Capture the cell that displays the provided text and extract its [x, y] central coordinate. 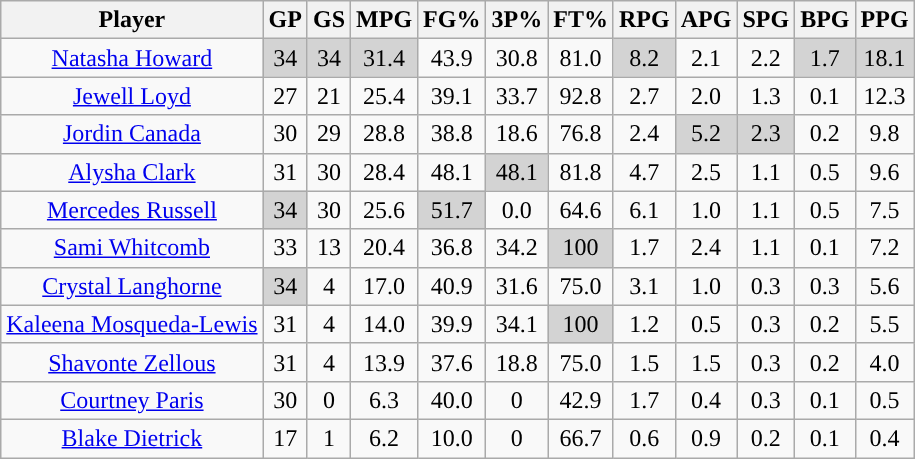
31.4 [384, 58]
0.6 [644, 438]
66.7 [581, 438]
40.9 [452, 286]
92.8 [581, 96]
14.0 [384, 324]
4.0 [884, 362]
40.0 [452, 400]
GS [328, 20]
9.8 [884, 134]
PPG [884, 20]
2.1 [706, 58]
Player [132, 20]
38.8 [452, 134]
18.6 [517, 134]
8.2 [644, 58]
20.4 [384, 248]
9.6 [884, 172]
34.2 [517, 248]
18.8 [517, 362]
Alysha Clark [132, 172]
FT% [581, 20]
43.9 [452, 58]
28.4 [384, 172]
5.5 [884, 324]
64.6 [581, 210]
25.6 [384, 210]
34.1 [517, 324]
2.5 [706, 172]
33.7 [517, 96]
2.7 [644, 96]
Natasha Howard [132, 58]
30.8 [517, 58]
6.3 [384, 400]
FG% [452, 20]
SPG [766, 20]
25.4 [384, 96]
39.9 [452, 324]
42.9 [581, 400]
31.6 [517, 286]
Blake Dietrick [132, 438]
5.6 [884, 286]
RPG [644, 20]
12.3 [884, 96]
37.6 [452, 362]
5.2 [706, 134]
1.3 [766, 96]
21 [328, 96]
MPG [384, 20]
1.2 [644, 324]
Crystal Langhorne [132, 286]
2.0 [706, 96]
81.8 [581, 172]
36.8 [452, 248]
2.2 [766, 58]
Jewell Loyd [132, 96]
APG [706, 20]
29 [328, 134]
51.7 [452, 210]
7.2 [884, 248]
Mercedes Russell [132, 210]
Kaleena Mosqueda-Lewis [132, 324]
4.7 [644, 172]
0.9 [706, 438]
0.0 [517, 210]
10.0 [452, 438]
17.0 [384, 286]
GP [285, 20]
6.1 [644, 210]
33 [285, 248]
18.1 [884, 58]
3P% [517, 20]
13 [328, 248]
76.8 [581, 134]
6.2 [384, 438]
7.5 [884, 210]
Sami Whitcomb [132, 248]
BPG [825, 20]
27 [285, 96]
Jordin Canada [132, 134]
2.3 [766, 134]
Shavonte Zellous [132, 362]
3.1 [644, 286]
81.0 [581, 58]
39.1 [452, 96]
13.9 [384, 362]
Courtney Paris [132, 400]
28.8 [384, 134]
1 [328, 438]
17 [285, 438]
